Scan for the cell matching the given text and deliver its [X, Y] coordinate at center. 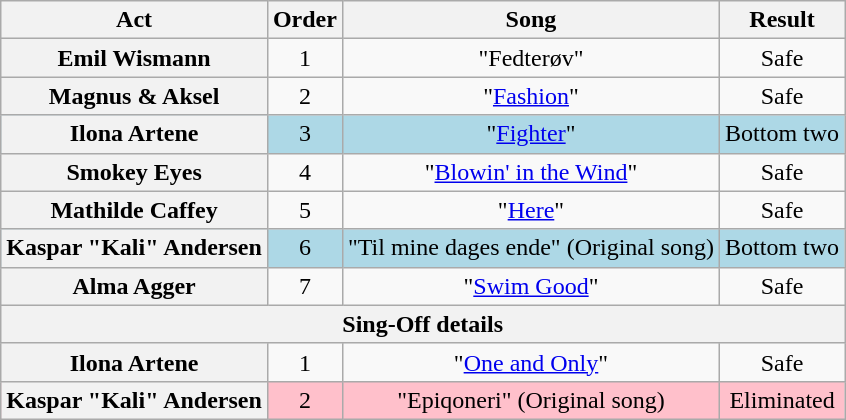
Song [530, 20]
Smokey Eyes [134, 172]
Order [304, 20]
Act [134, 20]
Sing-Off details [423, 324]
"Here" [530, 210]
Result [782, 20]
Magnus & Aksel [134, 96]
5 [304, 210]
"Swim Good" [530, 286]
Emil Wismann [134, 58]
4 [304, 172]
Mathilde Caffey [134, 210]
"Blowin' in the Wind" [530, 172]
7 [304, 286]
"Epiqoneri" (Original song) [530, 400]
3 [304, 134]
"Fashion" [530, 96]
6 [304, 248]
Eliminated [782, 400]
"Til mine dages ende" (Original song) [530, 248]
Alma Agger [134, 286]
"Fedterøv" [530, 58]
"Fighter" [530, 134]
"One and Only" [530, 362]
